For the text-containing cell, return its midpoint in [X, Y] coordinate format. 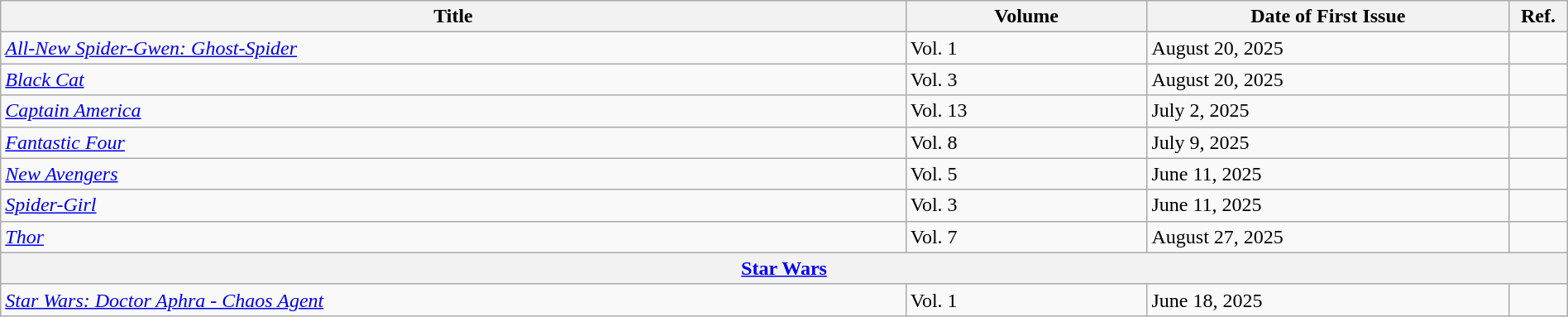
Fantastic Four [453, 142]
Star Wars: Doctor Aphra - Chaos Agent [453, 300]
Ref. [1538, 17]
New Avengers [453, 174]
Star Wars [784, 268]
July 9, 2025 [1328, 142]
Vol. 8 [1026, 142]
Title [453, 17]
June 18, 2025 [1328, 300]
July 2, 2025 [1328, 111]
Volume [1026, 17]
Vol. 7 [1026, 237]
Captain America [453, 111]
Vol. 13 [1026, 111]
Date of First Issue [1328, 17]
August 27, 2025 [1328, 237]
Vol. 5 [1026, 174]
All-New Spider-Gwen: Ghost-Spider [453, 48]
Thor [453, 237]
Black Cat [453, 79]
Spider-Girl [453, 205]
